From the cell containing the given text, extract its center point as [x, y] coordinate. 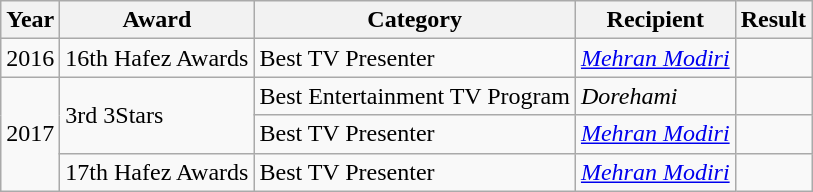
16th Hafez Awards [157, 58]
2017 [30, 134]
Recipient [655, 20]
Category [414, 20]
Result [773, 20]
Award [157, 20]
3rd 3Stars [157, 115]
17th Hafez Awards [157, 172]
Dorehami [655, 96]
2016 [30, 58]
Year [30, 20]
Best Entertainment TV Program [414, 96]
